From the cell containing the given text, extract its center point as (X, Y) coordinate. 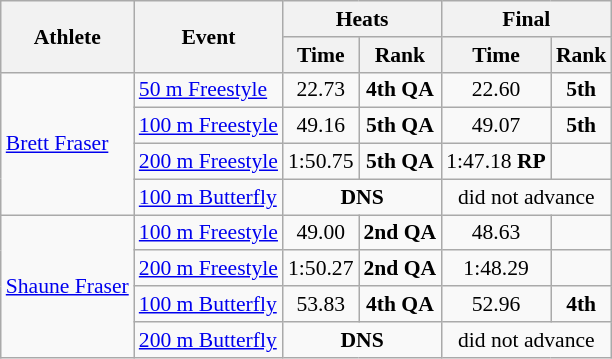
1:50.75 (320, 162)
52.96 (496, 304)
1:48.29 (496, 269)
22.60 (496, 90)
Event (208, 36)
48.63 (496, 233)
4th (582, 304)
22.73 (320, 90)
Shaune Fraser (68, 286)
1:50.27 (320, 269)
Final (526, 19)
49.16 (320, 126)
Athlete (68, 36)
1:47.18 RP (496, 162)
53.83 (320, 304)
Brett Fraser (68, 143)
49.00 (320, 233)
200 m Butterfly (208, 340)
Heats (362, 19)
49.07 (496, 126)
50 m Freestyle (208, 90)
